Find where the given text appears and provide that cell's center as [X, Y] coordinate. 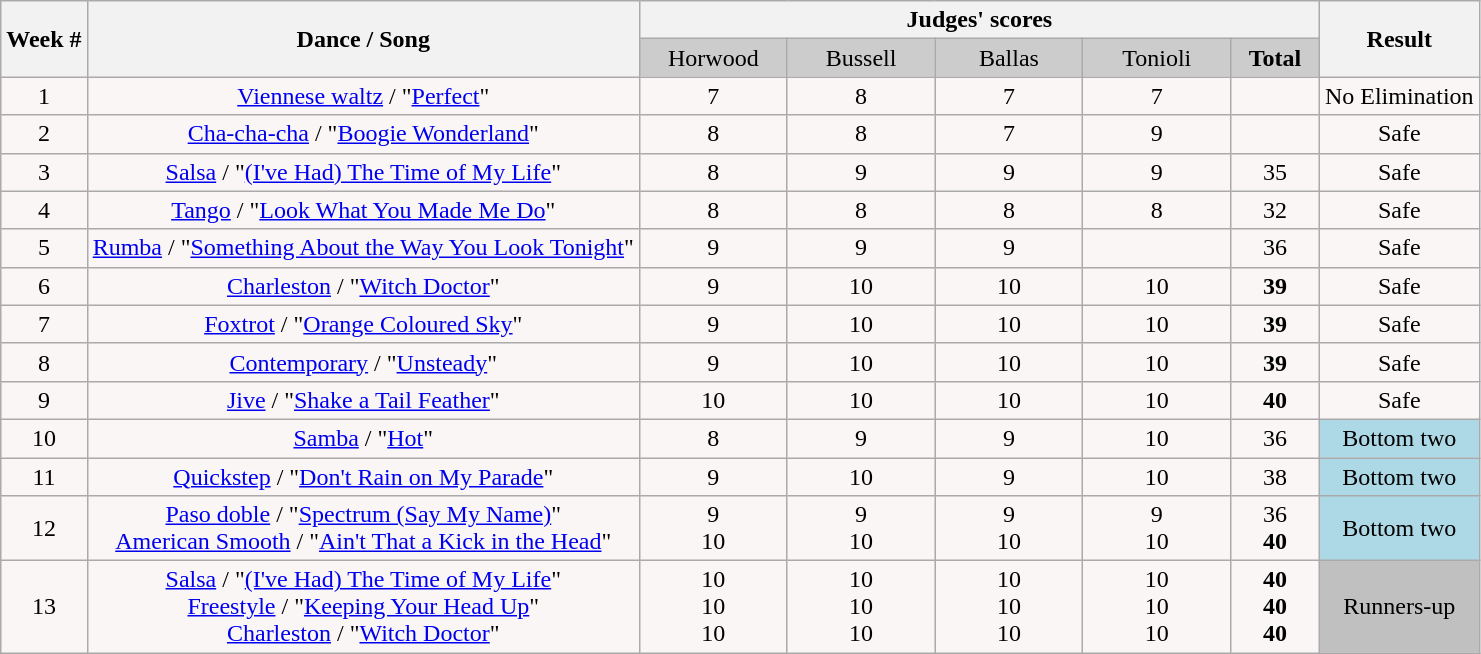
32 [1276, 210]
Quickstep / "Don't Rain on My Parade" [363, 477]
35 [1276, 172]
Horwood [713, 58]
12 [44, 528]
No Elimination [1399, 96]
11 [44, 477]
Week # [44, 39]
Salsa / "(I've Had) The Time of My Life"Freestyle / "Keeping Your Head Up"Charleston / "Witch Doctor" [363, 607]
Paso doble / "Spectrum (Say My Name)"American Smooth / "Ain't That a Kick in the Head" [363, 528]
Ballas [1009, 58]
404040 [1276, 607]
Cha-cha-cha / "Boogie Wonderland" [363, 134]
Contemporary / "Unsteady" [363, 362]
Total [1276, 58]
Tango / "Look What You Made Me Do" [363, 210]
Runners-up [1399, 607]
Dance / Song [363, 39]
Foxtrot / "Orange Coloured Sky" [363, 324]
13 [44, 607]
40 [1276, 400]
Bussell [861, 58]
3640 [1276, 528]
Result [1399, 39]
Tonioli [1157, 58]
Judges' scores [979, 20]
Jive / "Shake a Tail Feather" [363, 400]
6 [44, 286]
Charleston / "Witch Doctor" [363, 286]
Salsa / "(I've Had) The Time of My Life" [363, 172]
Rumba / "Something About the Way You Look Tonight" [363, 248]
1 [44, 96]
4 [44, 210]
Viennese waltz / "Perfect" [363, 96]
Samba / "Hot" [363, 438]
38 [1276, 477]
2 [44, 134]
5 [44, 248]
3 [44, 172]
